From the cell containing the given text, extract its center point as [x, y] coordinate. 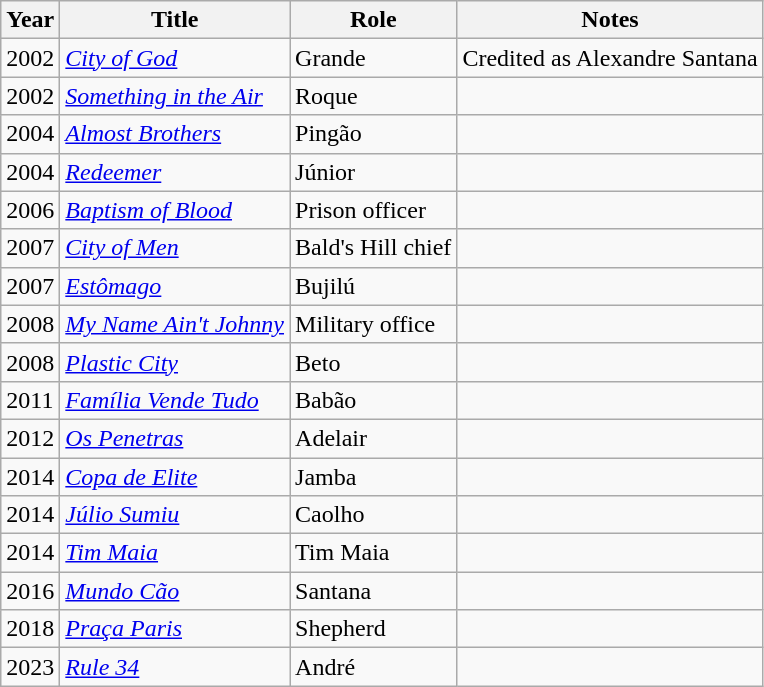
2018 [30, 629]
Something in the Air [175, 96]
2023 [30, 667]
Roque [374, 96]
Title [175, 20]
Pingão [374, 134]
Redeemer [175, 172]
My Name Ain't Johnny [175, 324]
Caolho [374, 515]
Praça Paris [175, 629]
Credited as Alexandre Santana [610, 58]
Júlio Sumiu [175, 515]
Plastic City [175, 362]
Almost Brothers [175, 134]
André [374, 667]
Grande [374, 58]
Bujilú [374, 286]
2012 [30, 438]
Rule 34 [175, 667]
Shepherd [374, 629]
Copa de Elite [175, 477]
Estômago [175, 286]
City of God [175, 58]
Prison officer [374, 210]
Notes [610, 20]
Jamba [374, 477]
Military office [374, 324]
Role [374, 20]
Babão [374, 400]
Year [30, 20]
Júnior [374, 172]
Santana [374, 591]
Os Penetras [175, 438]
Baptism of Blood [175, 210]
Beto [374, 362]
Família Vende Tudo [175, 400]
2011 [30, 400]
Bald's Hill chief [374, 248]
Mundo Cão [175, 591]
Adelair [374, 438]
City of Men [175, 248]
2006 [30, 210]
2016 [30, 591]
